Return (x, y) of the center of cell containing provided text 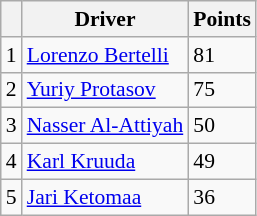
Karl Kruuda (106, 162)
50 (222, 126)
1 (12, 55)
Nasser Al-Attiyah (106, 126)
Driver (106, 19)
36 (222, 197)
4 (12, 162)
5 (12, 197)
Lorenzo Bertelli (106, 55)
Points (222, 19)
2 (12, 90)
3 (12, 126)
75 (222, 90)
Jari Ketomaa (106, 197)
81 (222, 55)
Yuriy Protasov (106, 90)
49 (222, 162)
